Determine the (x, y) coordinate at the center of the cell enclosing the given text.  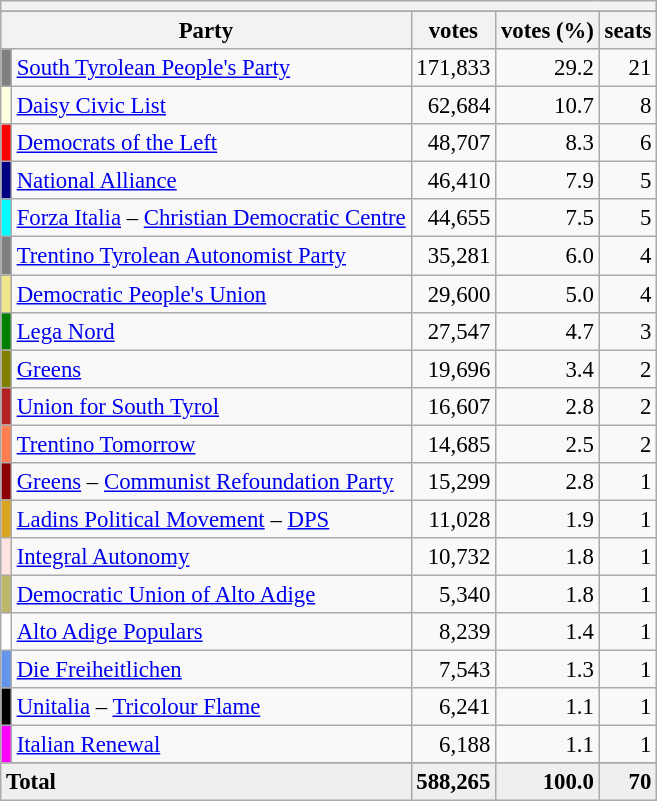
Greens (211, 369)
6,241 (454, 707)
21 (628, 68)
29.2 (548, 68)
Italian Renewal (211, 745)
Unitalia – Tricolour Flame (211, 707)
2.5 (548, 444)
6 (628, 143)
votes (454, 31)
Democratic People's Union (211, 294)
35,281 (454, 256)
Union for South Tyrol (211, 406)
Trentino Tomorrow (211, 444)
171,833 (454, 68)
6.0 (548, 256)
5.0 (548, 294)
Democratic Union of Alto Adige (211, 594)
15,299 (454, 482)
44,655 (454, 219)
16,607 (454, 406)
8.3 (548, 143)
14,685 (454, 444)
4.7 (548, 331)
62,684 (454, 106)
votes (%) (548, 31)
Total (206, 782)
588,265 (454, 782)
Die Freiheitlichen (211, 670)
46,410 (454, 181)
19,696 (454, 369)
70 (628, 782)
National Alliance (211, 181)
10,732 (454, 557)
Alto Adige Populars (211, 632)
8,239 (454, 632)
7,543 (454, 670)
Lega Nord (211, 331)
6,188 (454, 745)
3 (628, 331)
5,340 (454, 594)
Daisy Civic List (211, 106)
3.4 (548, 369)
8 (628, 106)
7.9 (548, 181)
1.3 (548, 670)
7.5 (548, 219)
27,547 (454, 331)
48,707 (454, 143)
Ladins Political Movement – DPS (211, 519)
Party (206, 31)
Democrats of the Left (211, 143)
11,028 (454, 519)
1.9 (548, 519)
29,600 (454, 294)
Trentino Tyrolean Autonomist Party (211, 256)
seats (628, 31)
Greens – Communist Refoundation Party (211, 482)
South Tyrolean People's Party (211, 68)
Forza Italia – Christian Democratic Centre (211, 219)
100.0 (548, 782)
Integral Autonomy (211, 557)
10.7 (548, 106)
1.4 (548, 632)
